Return (X, Y) of the center of cell containing provided text 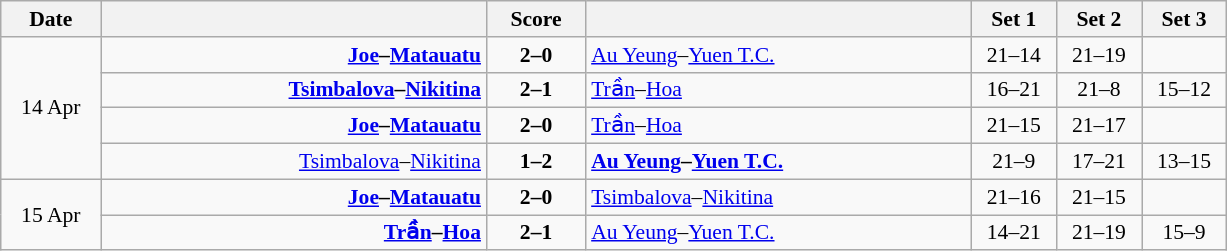
15–9 (1184, 233)
15 Apr (51, 214)
14–21 (1014, 233)
21–16 (1014, 197)
15–12 (1184, 90)
21–8 (1098, 90)
13–15 (1184, 162)
Date (51, 19)
Set 1 (1014, 19)
21–9 (1014, 162)
1–2 (536, 162)
17–21 (1098, 162)
21–17 (1098, 126)
Set 2 (1098, 19)
Score (536, 19)
Set 3 (1184, 19)
21–14 (1014, 55)
14 Apr (51, 108)
16–21 (1014, 90)
